From the cell containing the given text, extract its center point as [X, Y] coordinate. 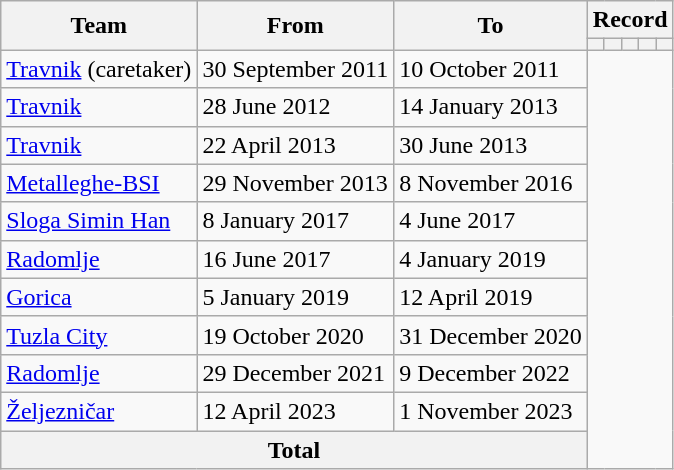
4 January 2019 [491, 259]
Total [294, 449]
19 October 2020 [296, 335]
5 January 2019 [296, 297]
31 December 2020 [491, 335]
From [296, 26]
4 June 2017 [491, 221]
29 December 2021 [296, 373]
Metalleghe-BSI [99, 183]
Sloga Simin Han [99, 221]
30 June 2013 [491, 145]
8 November 2016 [491, 183]
8 January 2017 [296, 221]
12 April 2023 [296, 411]
16 June 2017 [296, 259]
10 October 2011 [491, 69]
1 November 2023 [491, 411]
29 November 2013 [296, 183]
12 April 2019 [491, 297]
28 June 2012 [296, 107]
Željezničar [99, 411]
30 September 2011 [296, 69]
Travnik (caretaker) [99, 69]
Tuzla City [99, 335]
9 December 2022 [491, 373]
14 January 2013 [491, 107]
Record [630, 20]
Gorica [99, 297]
To [491, 26]
22 April 2013 [296, 145]
Team [99, 26]
